Capture the cell that displays the provided text and extract its [x, y] central coordinate. 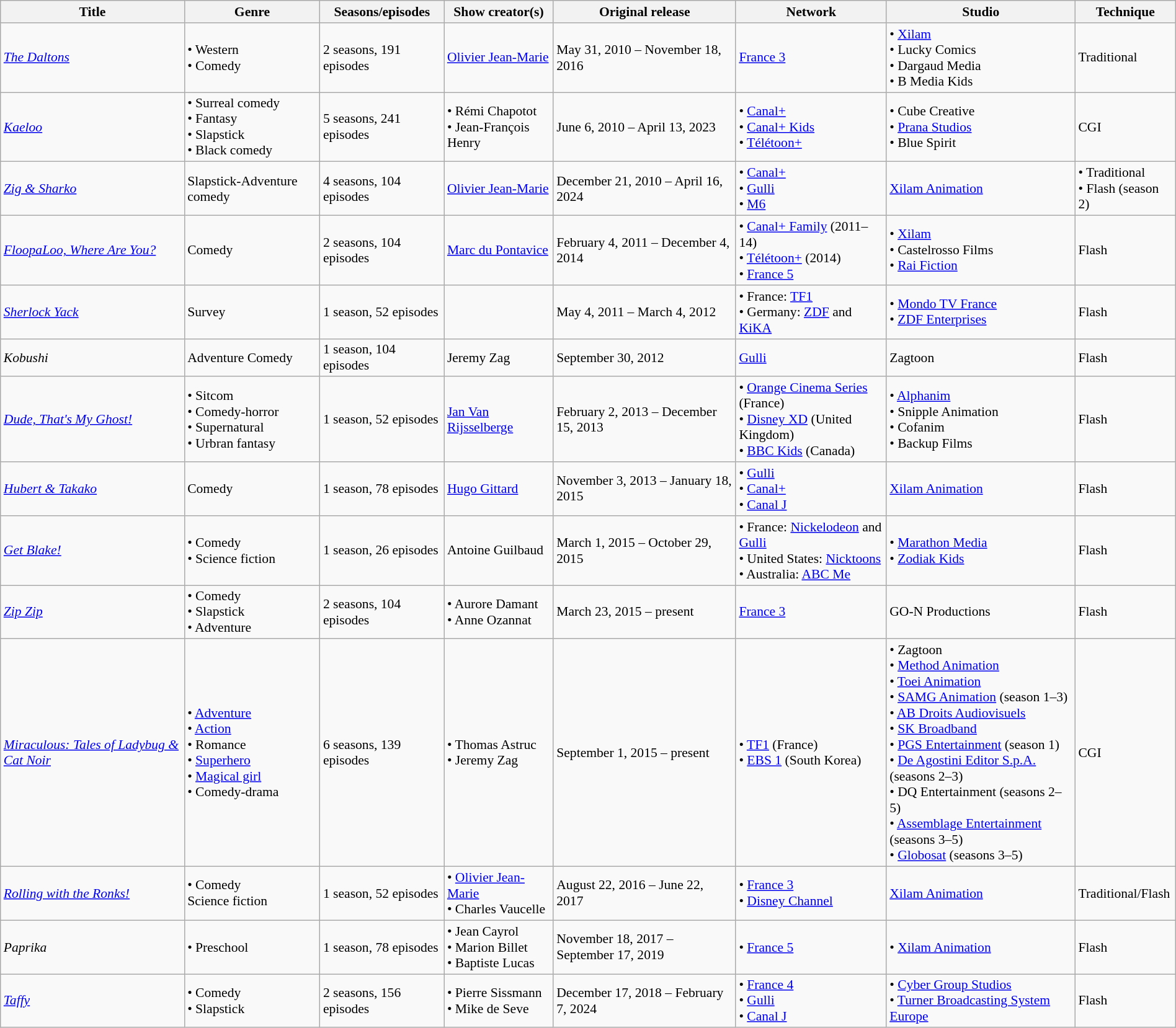
Show creator(s) [499, 12]
Kobushi [92, 357]
• Cube Creative• Prana Studios• Blue Spirit [981, 127]
4 seasons, 104 episodes [382, 188]
September 1, 2015 – present [644, 753]
• Traditional• Flash (season 2) [1125, 188]
November 3, 2013 – January 18, 2015 [644, 489]
• Gulli• Canal+• Canal J [811, 489]
• Orange Cinema Series (France)• Disney XD (United Kingdom)• BBC Kids (Canada) [811, 420]
Taffy [92, 1001]
• ComedyScience fiction [252, 894]
June 6, 2010 – April 13, 2023 [644, 127]
Zig & Sharko [92, 188]
5 seasons, 241 episodes [382, 127]
Seasons/episodes [382, 12]
Hubert & Takako [92, 489]
• France: TF1• Germany: ZDF and KiKA [811, 312]
• Pierre Sissmann• Mike de Seve [499, 1001]
Zagtoon [981, 357]
Slapstick-Adventure comedy [252, 188]
Marc du Pontavice [499, 250]
May 31, 2010 – November 18, 2016 [644, 58]
1 season, 104 episodes [382, 357]
• Comedy• Slapstick• Adventure [252, 613]
• Thomas Astruc• Jeremy Zag [499, 753]
• Xilam Animation [981, 947]
Genre [252, 12]
• Western• Comedy [252, 58]
• Olivier Jean-Marie• Charles Vaucelle [499, 894]
2 seasons, 156 episodes [382, 1001]
• France 3• Disney Channel [811, 894]
Traditional/Flash [1125, 894]
December 21, 2010 – April 16, 2024 [644, 188]
• Jean Cayrol• Marion Billet• Baptiste Lucas [499, 947]
• Surreal comedy• Fantasy• Slapstick• Black comedy [252, 127]
Rolling with the Ronks! [92, 894]
Survey [252, 312]
• Comedy• Science fiction [252, 551]
February 4, 2011 – December 4, 2014 [644, 250]
• Marathon Media• Zodiak Kids [981, 551]
Sherlock Yack [92, 312]
August 22, 2016 – June 22, 2017 [644, 894]
• Xilam• Castelrosso Films• Rai Fiction [981, 250]
Zip Zip [92, 613]
• TF1 (France)• EBS 1 (South Korea) [811, 753]
March 1, 2015 – October 29, 2015 [644, 551]
Studio [981, 12]
Technique [1125, 12]
Jan Van Rijsselberge [499, 420]
May 4, 2011 – March 4, 2012 [644, 312]
February 2, 2013 – December 15, 2013 [644, 420]
Miraculous: Tales of Ladybug & Cat Noir [92, 753]
• Preschool [252, 947]
Paprika [92, 947]
Gulli [811, 357]
• Alphanim• Snipple Animation• Cofanim• Backup Films [981, 420]
Traditional [1125, 58]
Get Blake! [92, 551]
• Cyber Group Studios• Turner Broadcasting System Europe [981, 1001]
• Mondo TV France• ZDF Enterprises [981, 312]
• France 4• Gulli• Canal J [811, 1001]
• Sitcom• Comedy-horror• Supernatural• Urbran fantasy [252, 420]
• Aurore Damant• Anne Ozannat [499, 613]
Dude, That's My Ghost! [92, 420]
• Canal+ Family (2011–14)• Télétoon+ (2014)• France 5 [811, 250]
• Canal+• Canal+ Kids • Télétoon+ [811, 127]
Original release [644, 12]
• Xilam• Lucky Comics• Dargaud Media• B Media Kids [981, 58]
• France 5 [811, 947]
Kaeloo [92, 127]
The Daltons [92, 58]
• Adventure• Action• Romance• Superhero• Magical girl• Comedy-drama [252, 753]
2 seasons, 191 episodes [382, 58]
Title [92, 12]
• France: Nickelodeon and Gulli• United States: Nicktoons• Australia: ABC Me [811, 551]
Jeremy Zag [499, 357]
• Canal+• Gulli• M6 [811, 188]
November 18, 2017 – September 17, 2019 [644, 947]
Network [811, 12]
FloopaLoo, Where Are You? [92, 250]
September 30, 2012 [644, 357]
Hugo Gittard [499, 489]
March 23, 2015 – present [644, 613]
December 17, 2018 – February 7, 2024 [644, 1001]
GO-N Productions [981, 613]
• Comedy• Slapstick [252, 1001]
• Rémi Chapotot• Jean-François Henry [499, 127]
Antoine Guilbaud [499, 551]
6 seasons, 139 episodes [382, 753]
Adventure Comedy [252, 357]
1 season, 26 episodes [382, 551]
